Extract the (x, y) coordinate from the center of the cell holding the provided text.  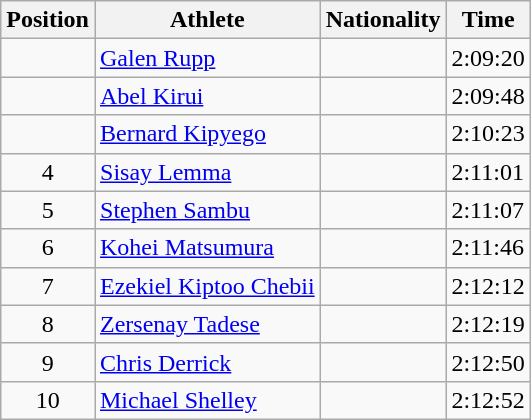
Time (488, 20)
Galen Rupp (207, 58)
2:12:12 (488, 286)
2:11:46 (488, 248)
6 (48, 248)
9 (48, 362)
2:11:01 (488, 172)
Position (48, 20)
2:12:50 (488, 362)
Abel Kirui (207, 96)
Michael Shelley (207, 400)
2:09:20 (488, 58)
10 (48, 400)
4 (48, 172)
2:12:52 (488, 400)
2:11:07 (488, 210)
2:12:19 (488, 324)
Bernard Kipyego (207, 134)
Chris Derrick (207, 362)
2:09:48 (488, 96)
Sisay Lemma (207, 172)
8 (48, 324)
Zersenay Tadese (207, 324)
2:10:23 (488, 134)
Athlete (207, 20)
5 (48, 210)
Kohei Matsumura (207, 248)
Ezekiel Kiptoo Chebii (207, 286)
7 (48, 286)
Nationality (383, 20)
Stephen Sambu (207, 210)
